Capture the cell that displays the provided text and extract its [X, Y] central coordinate. 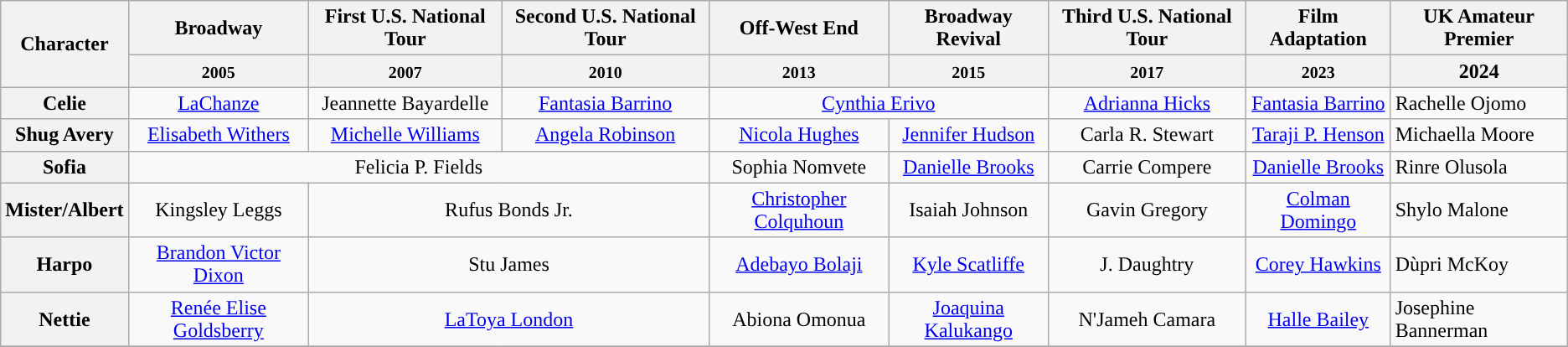
Christopher Colquhoun [799, 210]
UK Amateur Premier [1479, 28]
N'Jameh Camara [1147, 319]
Broadway Revival [968, 28]
Nettie [64, 319]
Rufus Bonds Jr. [509, 210]
2024 [1479, 71]
Carla R. Stewart [1147, 135]
Sophia Nomvete [799, 167]
Character [64, 44]
Third U.S. National Tour [1147, 28]
Carrie Compere [1147, 167]
2013 [799, 71]
Adebayo Bolaji [799, 265]
Celie [64, 103]
Isaiah Johnson [968, 210]
Shug Avery [64, 135]
Gavin Gregory [1147, 210]
Joaquina Kalukango [968, 319]
Renée Elise Goldsberry [219, 319]
2017 [1147, 71]
LaChanze [219, 103]
Film Adaptation [1318, 28]
Michaella Moore [1479, 135]
Kingsley Leggs [219, 210]
Mister/Albert [64, 210]
2010 [605, 71]
Angela Robinson [605, 135]
Jennifer Hudson [968, 135]
Taraji P. Henson [1318, 135]
Adrianna Hicks [1147, 103]
Michelle Williams [405, 135]
2005 [219, 71]
Kyle Scatliffe [968, 265]
2007 [405, 71]
Broadway [219, 28]
Stu James [509, 265]
Shylo Malone [1479, 210]
Nicola Hughes [799, 135]
2015 [968, 71]
Jeannette Bayardelle [405, 103]
Brandon Victor Dixon [219, 265]
Colman Domingo [1318, 210]
Dùpri McKoy [1479, 265]
Josephine Bannerman [1479, 319]
Elisabeth Withers [219, 135]
Second U.S. National Tour [605, 28]
J. Daughtry [1147, 265]
2023 [1318, 71]
LaToya London [509, 319]
Felicia P. Fields [419, 167]
Abiona Omonua [799, 319]
Corey Hawkins [1318, 265]
Cynthia Erivo [878, 103]
First U.S. National Tour [405, 28]
Sofia [64, 167]
Rinre Olusola [1479, 167]
Off-West End [799, 28]
Harpo [64, 265]
Rachelle Ojomo [1479, 103]
Halle Bailey [1318, 319]
